For the text-containing cell, return its midpoint in [x, y] coordinate format. 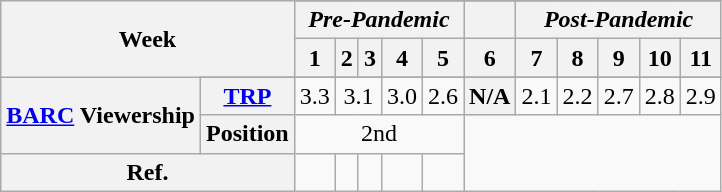
2.7 [618, 96]
3.3 [314, 96]
Week [148, 39]
5 [444, 58]
9 [618, 58]
2.2 [578, 96]
2.1 [536, 96]
TRP [248, 96]
7 [536, 58]
6 [490, 58]
Ref. [148, 172]
BARC Viewership [101, 115]
2nd [378, 134]
8 [578, 58]
Position [248, 134]
3 [370, 58]
3.1 [358, 96]
2.9 [700, 96]
4 [402, 58]
10 [660, 58]
N/A [490, 96]
2.8 [660, 96]
3.0 [402, 96]
2 [346, 58]
Post-Pandemic [618, 20]
Pre-Pandemic [378, 20]
11 [700, 58]
2.6 [444, 96]
1 [314, 58]
